Pinpoint the cell where the given text exists, returning its [X, Y] midpoint coordinate. 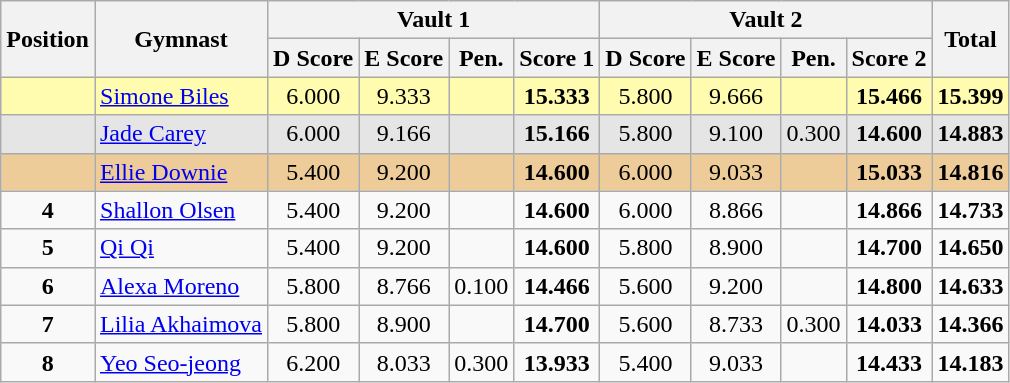
Total [970, 39]
15.399 [970, 96]
6 [48, 286]
Score 1 [557, 58]
14.633 [970, 286]
14.883 [970, 134]
9.166 [404, 134]
Alexa Moreno [180, 286]
Ellie Downie [180, 172]
Vault 2 [766, 20]
Qi Qi [180, 248]
8 [48, 362]
Gymnast [180, 39]
8.766 [404, 286]
15.033 [889, 172]
Vault 1 [434, 20]
Score 2 [889, 58]
14.183 [970, 362]
14.816 [970, 172]
15.466 [889, 96]
14.366 [970, 324]
14.650 [970, 248]
8.733 [736, 324]
Jade Carey [180, 134]
14.433 [889, 362]
Position [48, 39]
14.866 [889, 210]
Yeo Seo-jeong [180, 362]
Lilia Akhaimova [180, 324]
8.866 [736, 210]
14.466 [557, 286]
14.800 [889, 286]
9.666 [736, 96]
4 [48, 210]
9.100 [736, 134]
9.333 [404, 96]
15.333 [557, 96]
8.033 [404, 362]
14.033 [889, 324]
0.100 [482, 286]
Shallon Olsen [180, 210]
Simone Biles [180, 96]
13.933 [557, 362]
7 [48, 324]
14.733 [970, 210]
15.166 [557, 134]
5 [48, 248]
6.200 [314, 362]
